Return [x, y] of the center of cell containing provided text 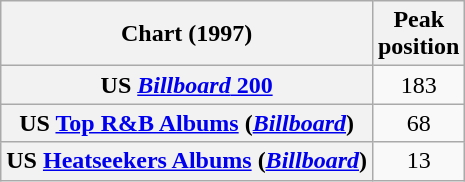
183 [418, 85]
13 [418, 161]
US Heatseekers Albums (Billboard) [187, 161]
68 [418, 123]
US Top R&B Albums (Billboard) [187, 123]
Chart (1997) [187, 34]
Peak position [418, 34]
US Billboard 200 [187, 85]
